Pinpoint the cell where the given text exists, returning its (x, y) midpoint coordinate. 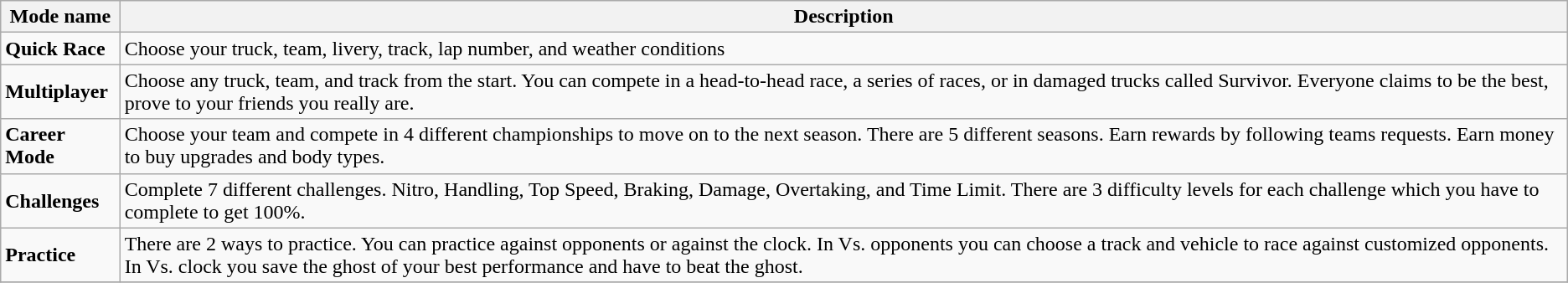
Practice (60, 255)
Challenges (60, 201)
Mode name (60, 17)
Career Mode (60, 146)
Multiplayer (60, 92)
Choose your truck, team, livery, track, lap number, and weather conditions (843, 49)
Quick Race (60, 49)
Description (843, 17)
